Output the [x, y] coordinate of the center of the cell containing the given text.  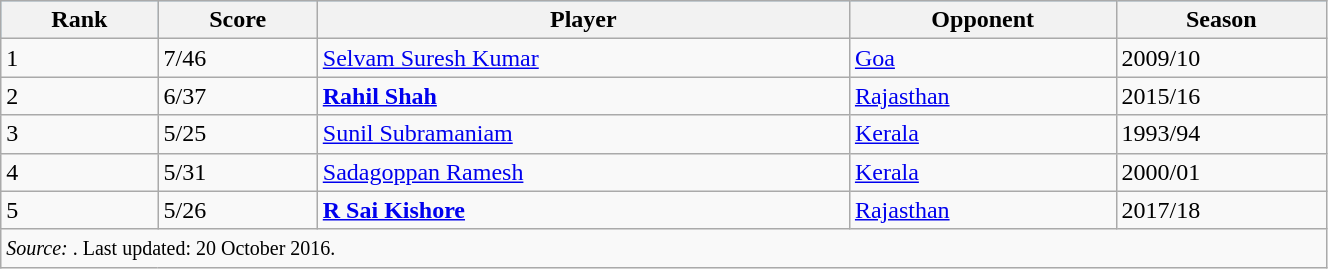
Source: . Last updated: 20 October 2016. [664, 248]
5/31 [238, 172]
Sadagoppan Ramesh [583, 172]
Season [1221, 20]
2009/10 [1221, 58]
Rahil Shah [583, 96]
Goa [982, 58]
Selvam Suresh Kumar [583, 58]
Rank [80, 20]
7/46 [238, 58]
2017/18 [1221, 210]
Sunil Subramaniam [583, 134]
5/26 [238, 210]
Opponent [982, 20]
2 [80, 96]
Player [583, 20]
5/25 [238, 134]
2000/01 [1221, 172]
5 [80, 210]
1993/94 [1221, 134]
6/37 [238, 96]
3 [80, 134]
4 [80, 172]
2015/16 [1221, 96]
R Sai Kishore [583, 210]
Score [238, 20]
1 [80, 58]
